Return (x, y) of the center of cell containing provided text 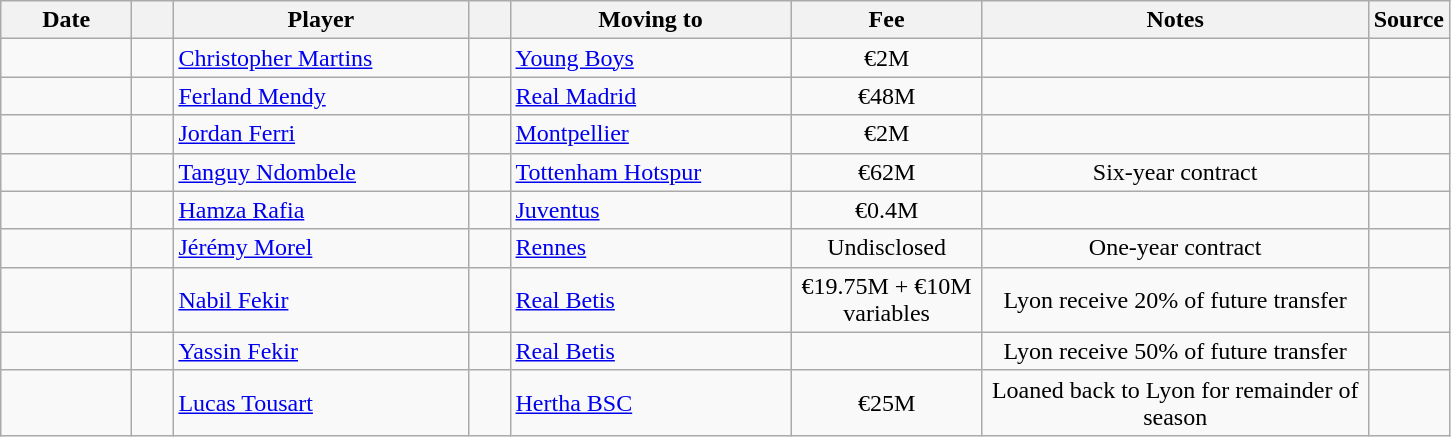
Notes (1175, 20)
Lucas Tousart (321, 402)
Nabil Fekir (321, 300)
€62M (886, 172)
Player (321, 20)
Six-year contract (1175, 172)
Moving to (650, 20)
Undisclosed (886, 248)
Jérémy Morel (321, 248)
Hertha BSC (650, 402)
€19.75M + €10M variables (886, 300)
€25M (886, 402)
Montpellier (650, 134)
Christopher Martins (321, 58)
Young Boys (650, 58)
Tanguy Ndombele (321, 172)
Rennes (650, 248)
Real Madrid (650, 96)
Yassin Fekir (321, 351)
Lyon receive 50% of future transfer (1175, 351)
Juventus (650, 210)
Loaned back to Lyon for remainder of season (1175, 402)
Jordan Ferri (321, 134)
Source (1408, 20)
Hamza Rafia (321, 210)
€0.4M (886, 210)
One-year contract (1175, 248)
€48M (886, 96)
Ferland Mendy (321, 96)
Fee (886, 20)
Date (66, 20)
Tottenham Hotspur (650, 172)
Lyon receive 20% of future transfer (1175, 300)
